Locate the cell with the specified text and output its [X, Y] center coordinate. 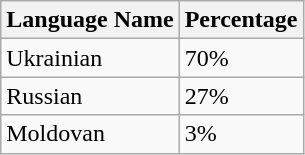
Language Name [90, 20]
Ukrainian [90, 58]
27% [241, 96]
Moldovan [90, 134]
Russian [90, 96]
70% [241, 58]
3% [241, 134]
Percentage [241, 20]
